Extract the [X, Y] coordinate from the center of the cell holding the provided text.  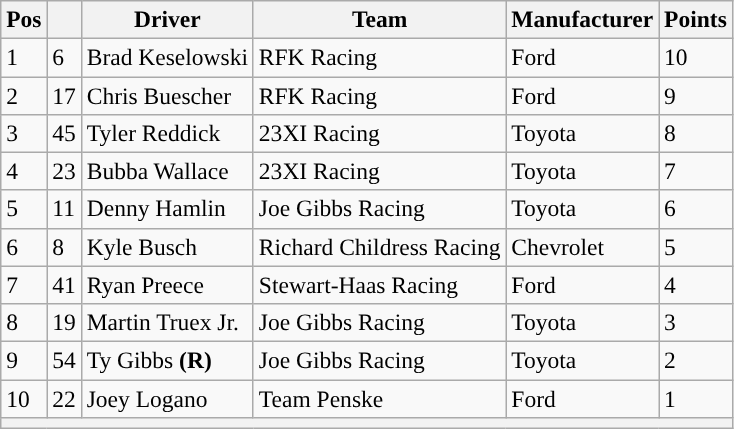
23 [64, 171]
11 [64, 209]
22 [64, 398]
17 [64, 95]
45 [64, 133]
Brad Keselowski [167, 57]
Kyle Busch [167, 247]
Joey Logano [167, 398]
Martin Truex Jr. [167, 322]
Driver [167, 19]
Denny Hamlin [167, 209]
Ty Gibbs (R) [167, 360]
Team [379, 19]
41 [64, 285]
Chris Buescher [167, 95]
Ryan Preece [167, 285]
Team Penske [379, 398]
Bubba Wallace [167, 171]
Points [696, 19]
Manufacturer [582, 19]
Tyler Reddick [167, 133]
Richard Childress Racing [379, 247]
Chevrolet [582, 247]
Pos [24, 19]
Stewart-Haas Racing [379, 285]
19 [64, 322]
54 [64, 360]
